Determine the [x, y] coordinate at the center of the cell enclosing the given text.  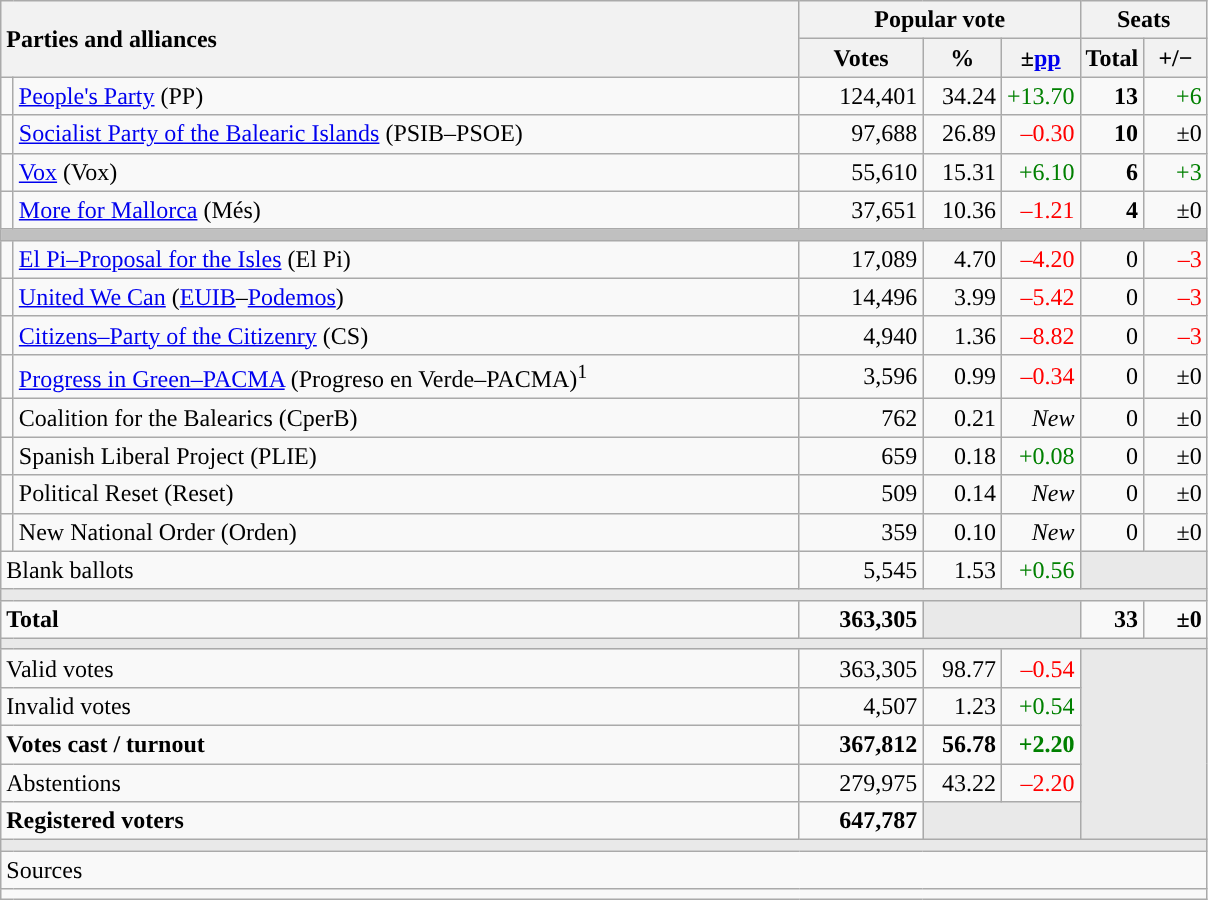
37,651 [861, 210]
3.99 [962, 297]
10 [1112, 134]
4 [1112, 210]
97,688 [861, 134]
0.14 [962, 494]
0.10 [962, 532]
0.21 [962, 418]
15.31 [962, 172]
–2.20 [1040, 783]
359 [861, 532]
–5.42 [1040, 297]
1.53 [962, 570]
±pp [1040, 58]
Seats [1144, 20]
–0.54 [1040, 668]
+3 [1176, 172]
56.78 [962, 745]
34.24 [962, 96]
People's Party (PP) [406, 96]
762 [861, 418]
Parties and alliances [400, 39]
Sources [604, 870]
Abstentions [400, 783]
+0.54 [1040, 706]
659 [861, 456]
13 [1112, 96]
–4.20 [1040, 259]
43.22 [962, 783]
5,545 [861, 570]
367,812 [861, 745]
26.89 [962, 134]
+0.56 [1040, 570]
+6 [1176, 96]
+6.10 [1040, 172]
–8.82 [1040, 335]
Votes [861, 58]
3,596 [861, 376]
United We Can (EUIB–Podemos) [406, 297]
647,787 [861, 821]
4,940 [861, 335]
4,507 [861, 706]
509 [861, 494]
% [962, 58]
–0.34 [1040, 376]
4.70 [962, 259]
14,496 [861, 297]
Political Reset (Reset) [406, 494]
33 [1112, 619]
98.77 [962, 668]
–0.30 [1040, 134]
Invalid votes [400, 706]
1.23 [962, 706]
New National Order (Orden) [406, 532]
Coalition for the Balearics (CperB) [406, 418]
El Pi–Proposal for the Isles (El Pi) [406, 259]
10.36 [962, 210]
+13.70 [1040, 96]
Popular vote [940, 20]
Spanish Liberal Project (PLIE) [406, 456]
Vox (Vox) [406, 172]
+0.08 [1040, 456]
Registered voters [400, 821]
55,610 [861, 172]
Votes cast / turnout [400, 745]
Socialist Party of the Balearic Islands (PSIB–PSOE) [406, 134]
17,089 [861, 259]
0.99 [962, 376]
1.36 [962, 335]
279,975 [861, 783]
6 [1112, 172]
Progress in Green–PACMA (Progreso en Verde–PACMA)1 [406, 376]
+2.20 [1040, 745]
Blank ballots [400, 570]
Citizens–Party of the Citizenry (CS) [406, 335]
124,401 [861, 96]
+/− [1176, 58]
0.18 [962, 456]
More for Mallorca (Més) [406, 210]
Valid votes [400, 668]
–1.21 [1040, 210]
